From the cell containing the given text, extract its center point as [x, y] coordinate. 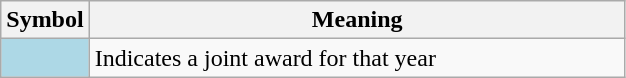
Indicates a joint award for that year [357, 58]
Symbol [45, 20]
Meaning [357, 20]
